Output the (x, y) coordinate of the center of the cell containing the given text.  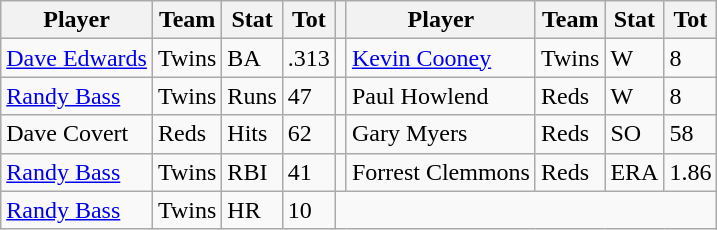
ERA (634, 172)
SO (634, 134)
62 (308, 134)
BA (252, 58)
.313 (308, 58)
Hits (252, 134)
Paul Howlend (440, 96)
41 (308, 172)
HR (252, 210)
47 (308, 96)
RBI (252, 172)
Kevin Cooney (440, 58)
Runs (252, 96)
1.86 (690, 172)
10 (308, 210)
Gary Myers (440, 134)
Dave Edwards (77, 58)
58 (690, 134)
Forrest Clemmons (440, 172)
Dave Covert (77, 134)
